Capture the cell that displays the provided text and extract its (x, y) central coordinate. 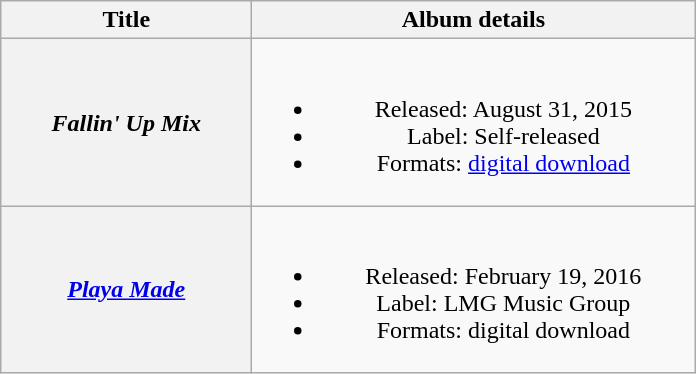
Title (126, 20)
Released: February 19, 2016Label: LMG Music GroupFormats: digital download (474, 290)
Album details (474, 20)
Released: August 31, 2015Label: Self-releasedFormats: digital download (474, 122)
Playa Made (126, 290)
Fallin' Up Mix (126, 122)
